Identify which cell holds the provided text, then report its (X, Y) central coordinate. 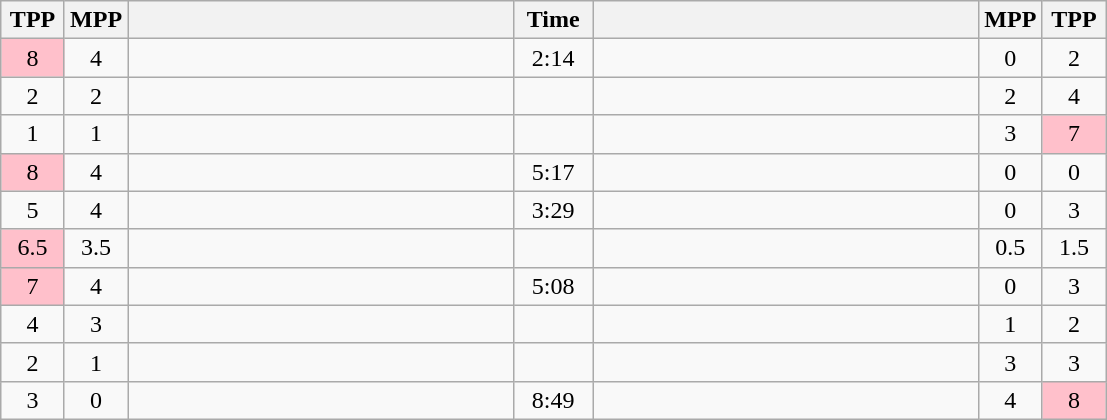
0.5 (1011, 248)
5:17 (554, 172)
5:08 (554, 286)
5 (33, 210)
3.5 (96, 248)
3:29 (554, 210)
2:14 (554, 58)
6.5 (33, 248)
1.5 (1074, 248)
8:49 (554, 400)
Time (554, 20)
